Search for the cell housing the specified text and yield its (X, Y) center coordinate. 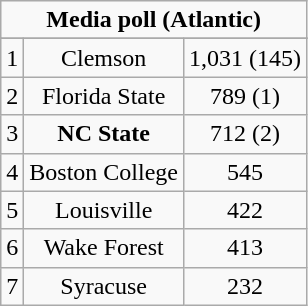
422 (246, 210)
1,031 (145) (246, 58)
6 (12, 248)
413 (246, 248)
Florida State (104, 96)
712 (2) (246, 134)
Clemson (104, 58)
232 (246, 286)
789 (1) (246, 96)
5 (12, 210)
Louisville (104, 210)
Boston College (104, 172)
NC State (104, 134)
4 (12, 172)
Media poll (Atlantic) (154, 20)
2 (12, 96)
Syracuse (104, 286)
Wake Forest (104, 248)
545 (246, 172)
1 (12, 58)
7 (12, 286)
3 (12, 134)
